Pinpoint the cell where the given text exists, returning its (x, y) midpoint coordinate. 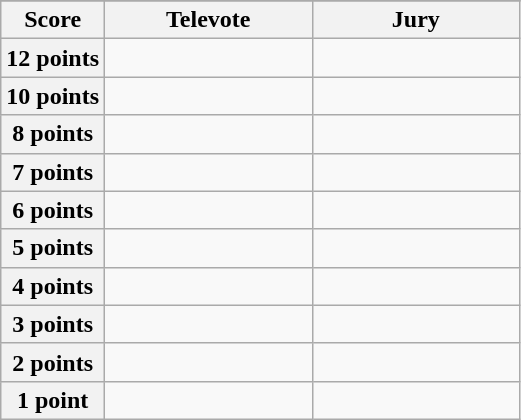
12 points (53, 58)
8 points (53, 134)
7 points (53, 172)
4 points (53, 286)
Televote (209, 20)
3 points (53, 324)
5 points (53, 248)
2 points (53, 362)
1 point (53, 400)
6 points (53, 210)
Jury (416, 20)
Score (53, 20)
10 points (53, 96)
